Capture the cell that displays the provided text and extract its (X, Y) central coordinate. 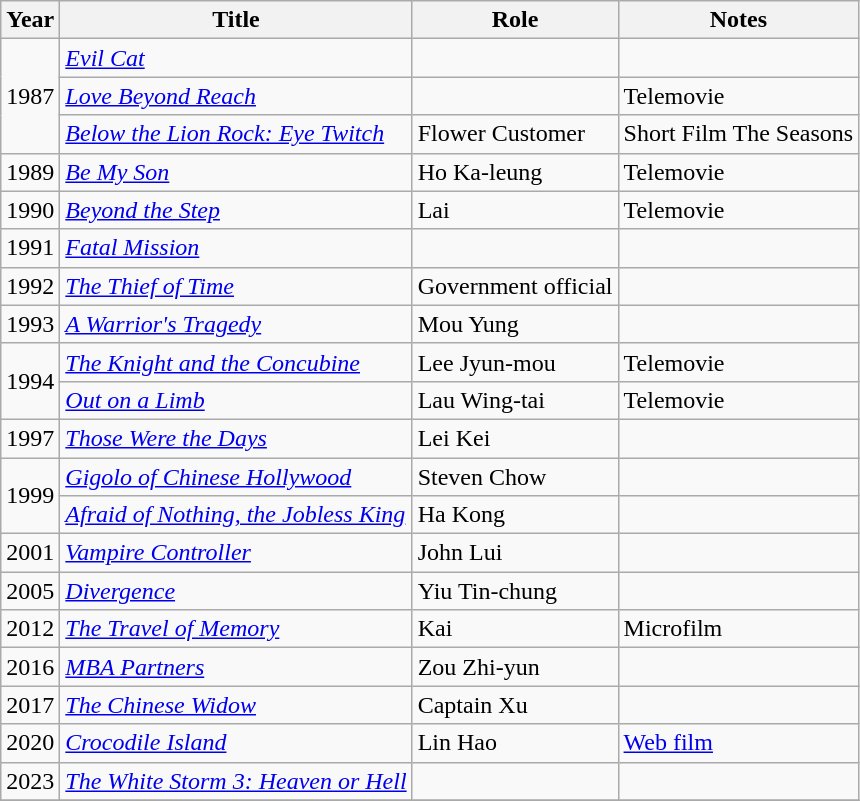
Lai (515, 210)
Mou Yung (515, 324)
Afraid of Nothing, the Jobless King (236, 515)
Lei Kei (515, 438)
Vampire Controller (236, 553)
John Lui (515, 553)
1994 (30, 381)
A Warrior's Tragedy (236, 324)
Steven Chow (515, 477)
Kai (515, 629)
2023 (30, 781)
Notes (738, 20)
2020 (30, 743)
Captain Xu (515, 705)
Title (236, 20)
The Thief of Time (236, 286)
1999 (30, 496)
Below the Lion Rock: Eye Twitch (236, 134)
The Chinese Widow (236, 705)
MBA Partners (236, 667)
Short Film The Seasons (738, 134)
Ho Ka-leung (515, 172)
1992 (30, 286)
Year (30, 20)
2001 (30, 553)
Fatal Mission (236, 248)
Role (515, 20)
Lee Jyun-mou (515, 362)
1990 (30, 210)
1997 (30, 438)
2005 (30, 591)
Those Were the Days (236, 438)
Divergence (236, 591)
2017 (30, 705)
Gigolo of Chinese Hollywood (236, 477)
Ha Kong (515, 515)
Government official (515, 286)
Lin Hao (515, 743)
Lau Wing-tai (515, 400)
The Travel of Memory (236, 629)
Love Beyond Reach (236, 96)
Beyond the Step (236, 210)
The Knight and the Concubine (236, 362)
2012 (30, 629)
2016 (30, 667)
Zou Zhi-yun (515, 667)
1987 (30, 96)
Crocodile Island (236, 743)
Evil Cat (236, 58)
1989 (30, 172)
Yiu Tin-chung (515, 591)
Out on a Limb (236, 400)
Flower Customer (515, 134)
The White Storm 3: Heaven or Hell (236, 781)
Web film (738, 743)
1991 (30, 248)
Be My Son (236, 172)
1993 (30, 324)
Microfilm (738, 629)
